Return (x, y) of the center of cell containing provided text 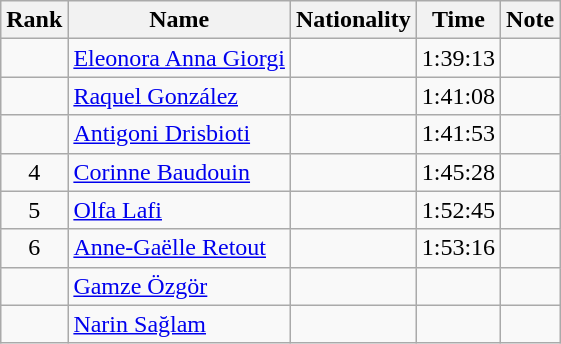
Olfa Lafi (180, 210)
Corinne Baudouin (180, 172)
Narin Sağlam (180, 324)
Time (458, 20)
1:41:08 (458, 96)
6 (34, 248)
5 (34, 210)
1:39:13 (458, 58)
Note (530, 20)
Eleonora Anna Giorgi (180, 58)
Gamze Özgör (180, 286)
1:53:16 (458, 248)
Raquel González (180, 96)
4 (34, 172)
1:52:45 (458, 210)
Nationality (353, 20)
Name (180, 20)
Anne-Gaëlle Retout (180, 248)
1:45:28 (458, 172)
1:41:53 (458, 134)
Rank (34, 20)
Antigoni Drisbioti (180, 134)
